Capture the cell that displays the provided text and extract its [x, y] central coordinate. 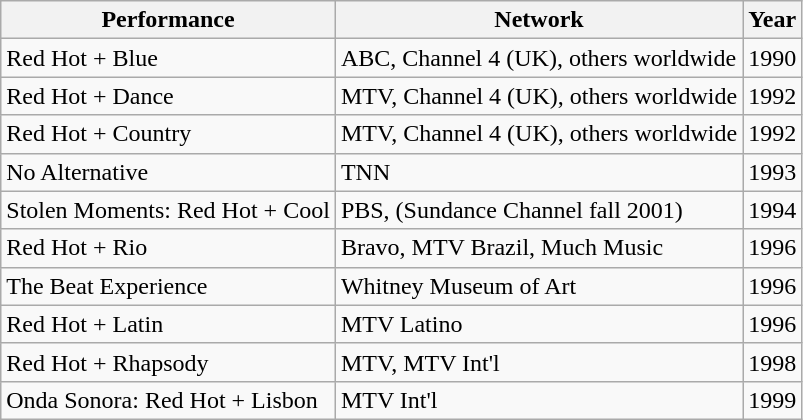
1993 [772, 172]
Whitney Museum of Art [538, 286]
MTV, MTV Int'l [538, 362]
MTV Int'l [538, 400]
ABC, Channel 4 (UK), others worldwide [538, 58]
TNN [538, 172]
Bravo, MTV Brazil, Much Music [538, 248]
Red Hot + Rio [168, 248]
The Beat Experience [168, 286]
1994 [772, 210]
1998 [772, 362]
1990 [772, 58]
No Alternative [168, 172]
1999 [772, 400]
MTV Latino [538, 324]
Performance [168, 20]
Red Hot + Dance [168, 96]
Network [538, 20]
Year [772, 20]
Red Hot + Latin [168, 324]
Onda Sonora: Red Hot + Lisbon [168, 400]
Stolen Moments: Red Hot + Cool [168, 210]
PBS, (Sundance Channel fall 2001) [538, 210]
Red Hot + Blue [168, 58]
Red Hot + Country [168, 134]
Red Hot + Rhapsody [168, 362]
